Pinpoint the cell where the given text exists, returning its (X, Y) midpoint coordinate. 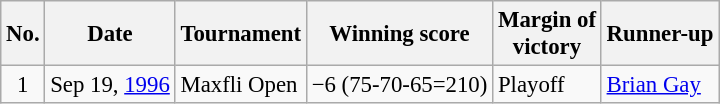
Maxfli Open (240, 85)
No. (23, 34)
−6 (75-70-65=210) (399, 85)
Margin ofvictory (548, 34)
Playoff (548, 85)
Sep 19, 1996 (110, 85)
Runner-up (660, 34)
1 (23, 85)
Brian Gay (660, 85)
Date (110, 34)
Tournament (240, 34)
Winning score (399, 34)
